Output the (X, Y) coordinate of the center of the cell containing the given text.  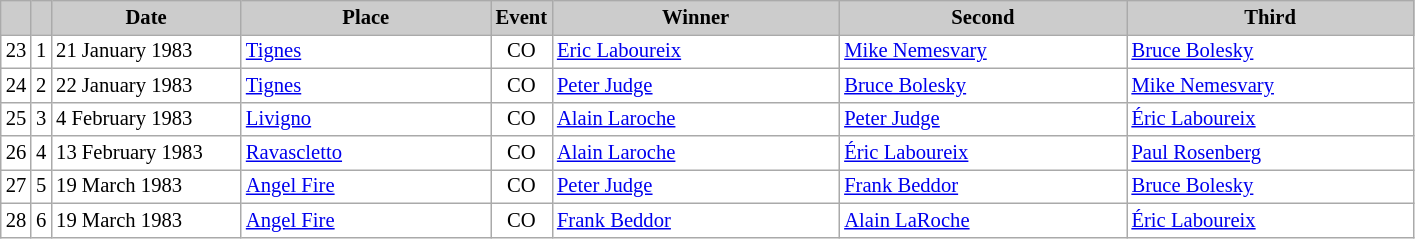
Date (146, 17)
5 (41, 186)
Second (982, 17)
Winner (696, 17)
23 (16, 51)
2 (41, 85)
21 January 1983 (146, 51)
24 (16, 85)
Ravascletto (366, 153)
26 (16, 153)
4 February 1983 (146, 119)
Third (1270, 17)
22 January 1983 (146, 85)
4 (41, 153)
Livigno (366, 119)
Eric Laboureix (696, 51)
27 (16, 186)
Alain LaRoche (982, 220)
6 (41, 220)
Paul Rosenberg (1270, 153)
3 (41, 119)
1 (41, 51)
Place (366, 17)
25 (16, 119)
13 February 1983 (146, 153)
Event (522, 17)
28 (16, 220)
